Provide the [x, y] coordinate of the cell's center where the given text is located.  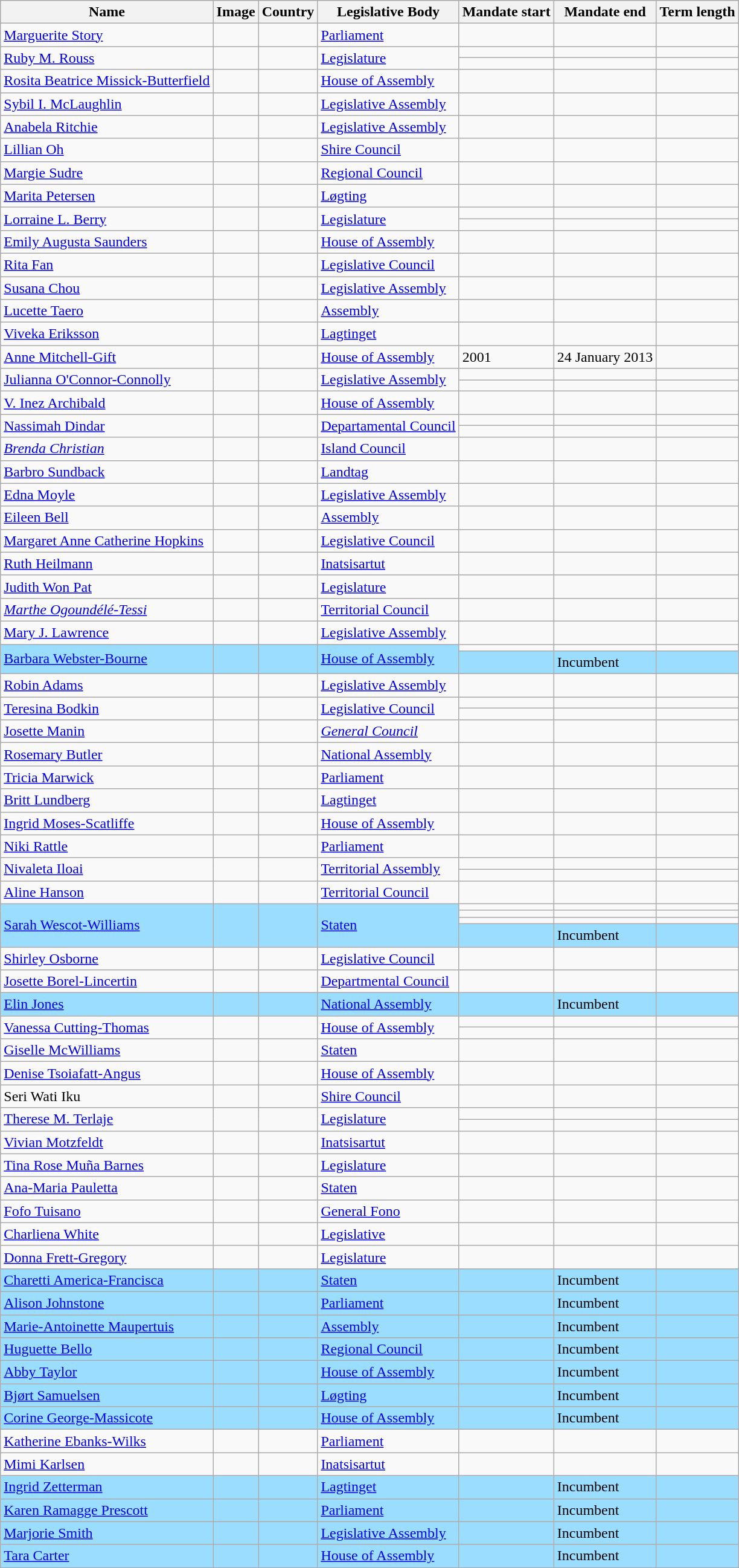
Marita Petersen [107, 196]
Rosita Beatrice Missick-Butterfield [107, 81]
Anabela Ritchie [107, 127]
2001 [506, 357]
Marthe Ogoundélé-Tessi [107, 609]
Teresina Bodkin [107, 708]
Sarah Wescot-Williams [107, 925]
Barbara Webster-Bourne [107, 658]
Sybil I. McLaughlin [107, 104]
Susana Chou [107, 288]
Ruth Heilmann [107, 564]
Mandate start [506, 12]
24 January 2013 [605, 357]
Britt Lundberg [107, 800]
Brenda Christian [107, 449]
Ingrid Zetterman [107, 1487]
Niki Rattle [107, 846]
Alison Johnstone [107, 1303]
Therese M. Terlaje [107, 1119]
Mandate end [605, 12]
Josette Borel-Lincertin [107, 982]
Huguette Bello [107, 1349]
Fofo Tuisano [107, 1211]
Aline Hanson [107, 892]
Bjørt Samuelsen [107, 1395]
Seri Wati Iku [107, 1096]
Marjorie Smith [107, 1533]
Charetti America-Francisca [107, 1280]
Departamental Council [388, 426]
Tina Rose Muña Barnes [107, 1165]
Landtag [388, 472]
Abby Taylor [107, 1372]
Country [288, 12]
Image [235, 12]
Mary J. Lawrence [107, 632]
Island Council [388, 449]
Barbro Sundback [107, 472]
Mimi Karlsen [107, 1464]
Corine George-Massicote [107, 1418]
Territorial Assembly [388, 869]
Josette Manin [107, 731]
Rita Fan [107, 265]
Vanessa Cutting-Thomas [107, 1027]
Tricia Marwick [107, 777]
Emily Augusta Saunders [107, 242]
V. Inez Archibald [107, 403]
Vivian Motzfeldt [107, 1142]
Shirley Osborne [107, 959]
Ingrid Moses-Scatliffe [107, 823]
Marie-Antoinette Maupertuis [107, 1326]
Giselle McWilliams [107, 1050]
Donna Frett-Gregory [107, 1257]
Ana-Maria Pauletta [107, 1188]
Rosemary Butler [107, 754]
Karen Ramagge Prescott [107, 1510]
Denise Tsoiafatt-Angus [107, 1073]
Lorraine L. Berry [107, 219]
Viveka Eriksson [107, 334]
Nivaleta Iloai [107, 869]
Legislative [388, 1234]
Julianna O'Connor-Connolly [107, 380]
Elin Jones [107, 1004]
General Council [388, 731]
Judith Won Pat [107, 586]
Eileen Bell [107, 518]
Margaret Anne Catherine Hopkins [107, 541]
Term length [697, 12]
Charliena White [107, 1234]
Anne Mitchell-Gift [107, 357]
Lillian Oh [107, 150]
Robin Adams [107, 686]
Edna Moyle [107, 495]
Ruby M. Rouss [107, 58]
Legislative Body [388, 12]
Departmental Council [388, 982]
Tara Carter [107, 1556]
Margie Sudre [107, 173]
Marguerite Story [107, 35]
Nassimah Dindar [107, 426]
General Fono [388, 1211]
Lucette Taero [107, 311]
Name [107, 12]
Katherine Ebanks-Wilks [107, 1441]
